Pinpoint the cell where the given text exists, returning its (X, Y) midpoint coordinate. 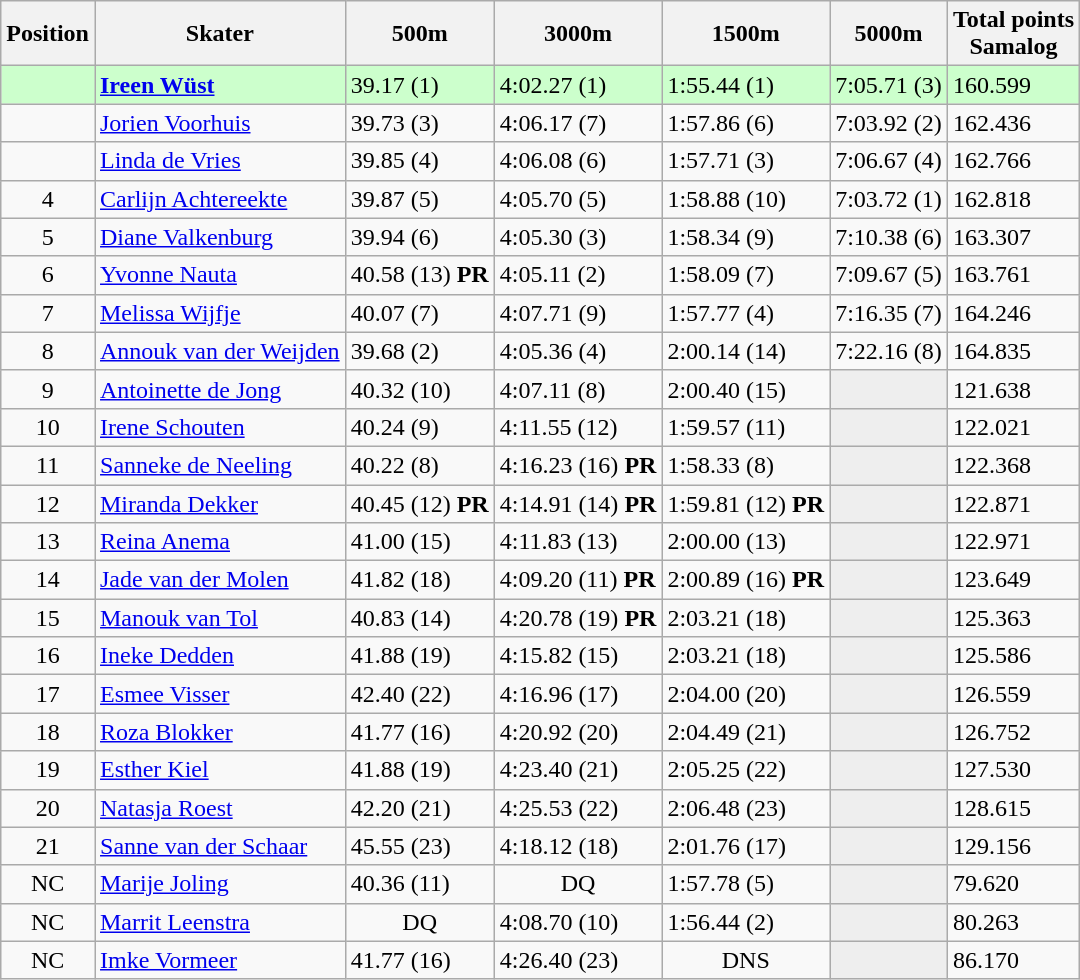
162.436 (1013, 123)
40.07 (7) (420, 313)
122.021 (1013, 427)
4:14.91 (14) PR (578, 503)
42.20 (21) (420, 808)
Reina Anema (220, 542)
126.752 (1013, 732)
9 (48, 389)
2:00.89 (16) PR (746, 580)
19 (48, 770)
13 (48, 542)
4:23.40 (21) (578, 770)
40.32 (10) (420, 389)
162.818 (1013, 199)
41.00 (15) (420, 542)
39.94 (6) (420, 237)
40.83 (14) (420, 618)
4:02.27 (1) (578, 85)
1:58.09 (7) (746, 275)
21 (48, 846)
5 (48, 237)
162.766 (1013, 161)
39.68 (2) (420, 351)
500m (420, 34)
Manouk van Tol (220, 618)
41.82 (18) (420, 580)
39.73 (3) (420, 123)
40.36 (11) (420, 884)
11 (48, 465)
40.45 (12) PR (420, 503)
17 (48, 694)
6 (48, 275)
7:16.35 (7) (889, 313)
129.156 (1013, 846)
80.263 (1013, 922)
126.559 (1013, 694)
Skater (220, 34)
Carlijn Achtereekte (220, 199)
163.761 (1013, 275)
1:58.88 (10) (746, 199)
2:05.25 (22) (746, 770)
4:16.23 (16) PR (578, 465)
39.85 (4) (420, 161)
39.17 (1) (420, 85)
Jade van der Molen (220, 580)
164.246 (1013, 313)
4:08.70 (10) (578, 922)
7:05.71 (3) (889, 85)
2:00.14 (14) (746, 351)
122.871 (1013, 503)
4:11.55 (12) (578, 427)
1:57.86 (6) (746, 123)
Diane Valkenburg (220, 237)
4:15.82 (15) (578, 656)
7:09.67 (5) (889, 275)
125.586 (1013, 656)
2:04.49 (21) (746, 732)
Marrit Leenstra (220, 922)
4:05.70 (5) (578, 199)
86.170 (1013, 960)
2:04.00 (20) (746, 694)
4:07.11 (8) (578, 389)
1:57.78 (5) (746, 884)
2:06.48 (23) (746, 808)
Natasja Roest (220, 808)
7:03.72 (1) (889, 199)
18 (48, 732)
5000m (889, 34)
128.615 (1013, 808)
122.368 (1013, 465)
Jorien Voorhuis (220, 123)
Melissa Wijfje (220, 313)
40.24 (9) (420, 427)
Esther Kiel (220, 770)
Antoinette de Jong (220, 389)
123.649 (1013, 580)
4:18.12 (18) (578, 846)
Imke Vormeer (220, 960)
2:00.40 (15) (746, 389)
122.971 (1013, 542)
79.620 (1013, 884)
121.638 (1013, 389)
4:16.96 (17) (578, 694)
4:05.36 (4) (578, 351)
7:06.67 (4) (889, 161)
1:57.71 (3) (746, 161)
4 (48, 199)
Roza Blokker (220, 732)
7 (48, 313)
Ineke Dedden (220, 656)
4:09.20 (11) PR (578, 580)
164.835 (1013, 351)
Linda de Vries (220, 161)
2:00.00 (13) (746, 542)
163.307 (1013, 237)
160.599 (1013, 85)
4:20.78 (19) PR (578, 618)
16 (48, 656)
4:20.92 (20) (578, 732)
12 (48, 503)
Esmee Visser (220, 694)
4:05.30 (3) (578, 237)
45.55 (23) (420, 846)
4:07.71 (9) (578, 313)
1500m (746, 34)
Sanne van der Schaar (220, 846)
4:11.83 (13) (578, 542)
1:59.81 (12) PR (746, 503)
2:01.76 (17) (746, 846)
14 (48, 580)
4:25.53 (22) (578, 808)
DNS (746, 960)
1:57.77 (4) (746, 313)
3000m (578, 34)
1:56.44 (2) (746, 922)
7:22.16 (8) (889, 351)
127.530 (1013, 770)
Miranda Dekker (220, 503)
15 (48, 618)
4:06.17 (7) (578, 123)
1:58.34 (9) (746, 237)
Yvonne Nauta (220, 275)
Annouk van der Weijden (220, 351)
7:03.92 (2) (889, 123)
1:55.44 (1) (746, 85)
125.363 (1013, 618)
Position (48, 34)
Total points Samalog (1013, 34)
20 (48, 808)
Sanneke de Neeling (220, 465)
4:06.08 (6) (578, 161)
Marije Joling (220, 884)
Irene Schouten (220, 427)
1:58.33 (8) (746, 465)
Ireen Wüst (220, 85)
4:05.11 (2) (578, 275)
4:26.40 (23) (578, 960)
42.40 (22) (420, 694)
1:59.57 (11) (746, 427)
40.22 (8) (420, 465)
7:10.38 (6) (889, 237)
8 (48, 351)
39.87 (5) (420, 199)
10 (48, 427)
40.58 (13) PR (420, 275)
